Extract the [X, Y] coordinate from the center of the cell holding the provided text.  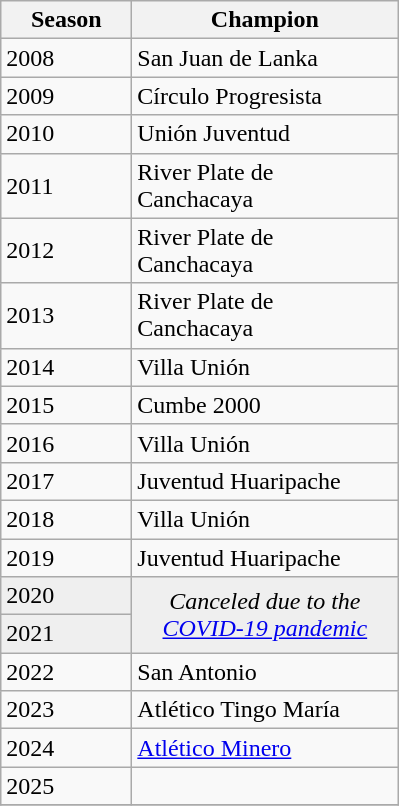
2018 [66, 519]
2024 [66, 748]
2010 [66, 134]
2021 [66, 634]
2016 [66, 443]
2022 [66, 672]
2017 [66, 481]
Círculo Progresista [265, 96]
2008 [66, 58]
2009 [66, 96]
2015 [66, 405]
Season [66, 20]
Unión Juventud [265, 134]
Canceled due to the COVID-19 pandemic [265, 615]
2013 [66, 316]
2011 [66, 186]
2014 [66, 367]
2012 [66, 250]
Champion [265, 20]
San Juan de Lanka [265, 58]
2020 [66, 596]
2025 [66, 786]
2023 [66, 710]
Atlético Minero [265, 748]
San Antonio [265, 672]
2019 [66, 557]
Cumbe 2000 [265, 405]
Atlético Tingo María [265, 710]
